Detect which cell encompasses the target text, then output its [x, y] center coordinate. 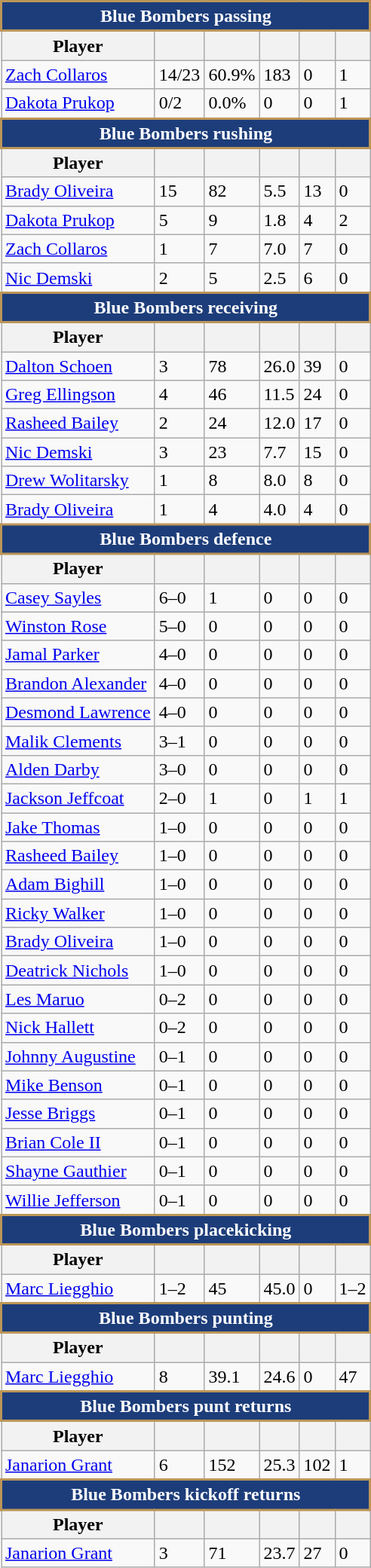
Jamal Parker [78, 655]
27 [317, 1553]
Greg Ellingson [78, 395]
23 [232, 452]
82 [232, 191]
46 [232, 395]
152 [232, 1465]
45.0 [279, 1288]
Blue Bombers passing [186, 17]
Blue Bombers punt returns [186, 1406]
Blue Bombers placekicking [186, 1230]
5.5 [279, 191]
24.6 [279, 1377]
Willie Jefferson [78, 1200]
2.5 [279, 277]
7.7 [279, 452]
Drew Wolitarsky [78, 481]
0.0% [232, 104]
7.0 [279, 249]
Shayne Gauthier [78, 1171]
47 [353, 1377]
39.1 [232, 1377]
Alden Darby [78, 769]
26.0 [279, 365]
Blue Bombers defence [186, 539]
25.3 [279, 1465]
Deatrick Nichols [78, 970]
14/23 [179, 75]
3–0 [179, 769]
Ricky Walker [78, 913]
17 [317, 423]
Brandon Alexander [78, 683]
Dalton Schoen [78, 365]
11.5 [279, 395]
Desmond Lawrence [78, 712]
Les Maruo [78, 999]
Blue Bombers rushing [186, 133]
8.0 [279, 481]
23.7 [279, 1553]
60.9% [232, 75]
0/2 [179, 104]
183 [279, 75]
71 [232, 1553]
Blue Bombers punting [186, 1318]
Johnny Augustine [78, 1056]
Blue Bombers kickoff returns [186, 1495]
Jake Thomas [78, 827]
39 [317, 365]
Adam Bighill [78, 885]
3–1 [179, 741]
Casey Sayles [78, 598]
102 [317, 1465]
Jackson Jeffcoat [78, 798]
6–0 [179, 598]
Malik Clements [78, 741]
Nick Hallett [78, 1028]
2–0 [179, 798]
45 [232, 1288]
Brian Cole II [78, 1142]
1.8 [279, 220]
4.0 [279, 509]
9 [232, 220]
Blue Bombers receiving [186, 307]
Winston Rose [78, 626]
13 [317, 191]
78 [232, 365]
Jesse Briggs [78, 1114]
5–0 [179, 626]
Mike Benson [78, 1085]
12.0 [279, 423]
